Locate the cell with the specified text and output its [X, Y] center coordinate. 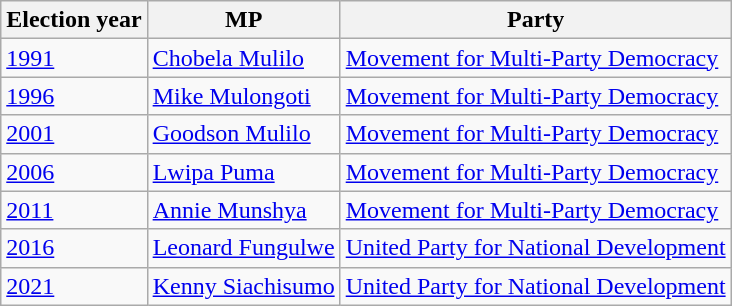
Leonard Fungulwe [244, 248]
2006 [74, 172]
2011 [74, 210]
MP [244, 20]
Party [536, 20]
Mike Mulongoti [244, 96]
Kenny Siachisumo [244, 286]
2016 [74, 248]
Annie Munshya [244, 210]
Goodson Mulilo [244, 134]
2021 [74, 286]
1991 [74, 58]
Lwipa Puma [244, 172]
1996 [74, 96]
Election year [74, 20]
Chobela Mulilo [244, 58]
2001 [74, 134]
